For the text-containing cell, return its midpoint in [X, Y] coordinate format. 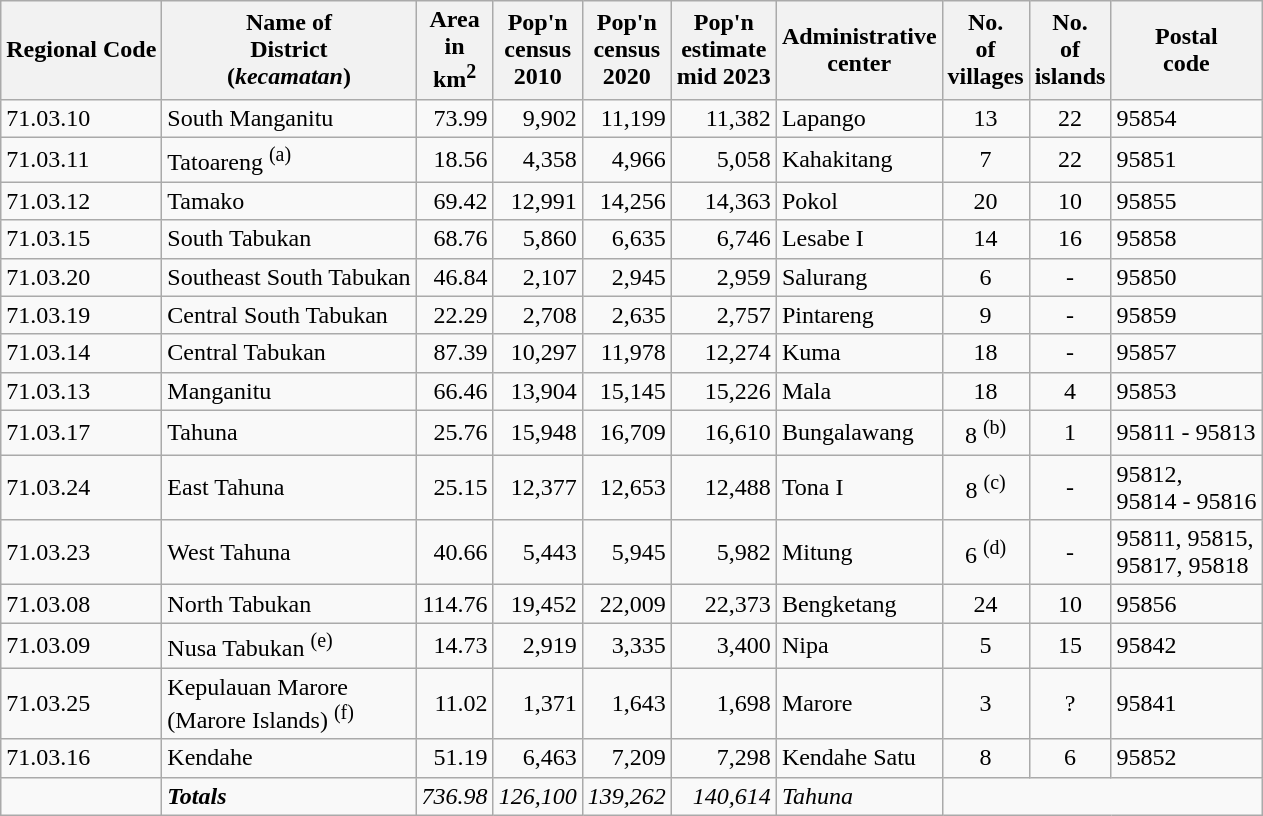
8 (c) [986, 488]
Tona I [859, 488]
South Tabukan [289, 239]
8 (b) [986, 432]
51.19 [454, 758]
? [1070, 704]
4 [1070, 391]
Lesabe I [859, 239]
18.56 [454, 160]
6,463 [538, 758]
7,298 [724, 758]
11,978 [626, 353]
Pop'ncensus2020 [626, 50]
10,297 [538, 353]
Kahakitang [859, 160]
13 [986, 118]
Lapango [859, 118]
40.66 [454, 552]
West Tahuna [289, 552]
95857 [1186, 353]
East Tahuna [289, 488]
71.03.09 [82, 646]
12,274 [724, 353]
11,382 [724, 118]
3,400 [724, 646]
15,226 [724, 391]
25.76 [454, 432]
Pintareng [859, 315]
9 [986, 315]
Pop'ncensus2010 [538, 50]
71.03.12 [82, 201]
5,982 [724, 552]
95853 [1186, 391]
71.03.24 [82, 488]
5,860 [538, 239]
5,945 [626, 552]
6 (d) [986, 552]
95842 [1186, 646]
North Tabukan [289, 604]
95855 [1186, 201]
73.99 [454, 118]
114.76 [454, 604]
95812,95814 - 95816 [1186, 488]
16 [1070, 239]
71.03.10 [82, 118]
126,100 [538, 796]
Salurang [859, 277]
Kendahe [289, 758]
71.03.16 [82, 758]
14,256 [626, 201]
Nipa [859, 646]
71.03.23 [82, 552]
Pop'nestimatemid 2023 [724, 50]
71.03.11 [82, 160]
95841 [1186, 704]
Central South Tabukan [289, 315]
Administrativecenter [859, 50]
Bengketang [859, 604]
8 [986, 758]
14 [986, 239]
1 [1070, 432]
20 [986, 201]
13,904 [538, 391]
24 [986, 604]
Southeast South Tabukan [289, 277]
71.03.13 [82, 391]
Mitung [859, 552]
16,610 [724, 432]
Regional Code [82, 50]
1,643 [626, 704]
95851 [1186, 160]
Kendahe Satu [859, 758]
4,358 [538, 160]
140,614 [724, 796]
3,335 [626, 646]
Tatoareng (a) [289, 160]
Area in km2 [454, 50]
11,199 [626, 118]
11.02 [454, 704]
6,746 [724, 239]
Totals [289, 796]
Nusa Tabukan (e) [289, 646]
2,708 [538, 315]
71.03.14 [82, 353]
2,919 [538, 646]
Bungalawang [859, 432]
71.03.15 [82, 239]
25.15 [454, 488]
4,966 [626, 160]
Pokol [859, 201]
46.84 [454, 277]
736.98 [454, 796]
68.76 [454, 239]
Central Tabukan [289, 353]
71.03.25 [82, 704]
No. ofvillages [986, 50]
95852 [1186, 758]
9,902 [538, 118]
7 [986, 160]
2,635 [626, 315]
22,373 [724, 604]
Kuma [859, 353]
22.29 [454, 315]
Manganitu [289, 391]
87.39 [454, 353]
71.03.17 [82, 432]
Mala [859, 391]
16,709 [626, 432]
19,452 [538, 604]
2,107 [538, 277]
12,991 [538, 201]
2,959 [724, 277]
12,488 [724, 488]
95811, 95815,95817, 95818 [1186, 552]
22,009 [626, 604]
1,371 [538, 704]
6,635 [626, 239]
5,058 [724, 160]
95854 [1186, 118]
15 [1070, 646]
95858 [1186, 239]
95856 [1186, 604]
7,209 [626, 758]
2,945 [626, 277]
71.03.20 [82, 277]
12,653 [626, 488]
5,443 [538, 552]
71.03.19 [82, 315]
71.03.08 [82, 604]
66.46 [454, 391]
139,262 [626, 796]
69.42 [454, 201]
12,377 [538, 488]
Marore [859, 704]
95850 [1186, 277]
2,757 [724, 315]
14,363 [724, 201]
No. ofislands [1070, 50]
95811 - 95813 [1186, 432]
Kepulauan Marore (Marore Islands) (f) [289, 704]
3 [986, 704]
South Manganitu [289, 118]
Name ofDistrict(kecamatan) [289, 50]
95859 [1186, 315]
5 [986, 646]
15,145 [626, 391]
1,698 [724, 704]
Tamako [289, 201]
Postalcode [1186, 50]
15,948 [538, 432]
14.73 [454, 646]
